Extract the (x, y) coordinate from the center of the cell holding the provided text.  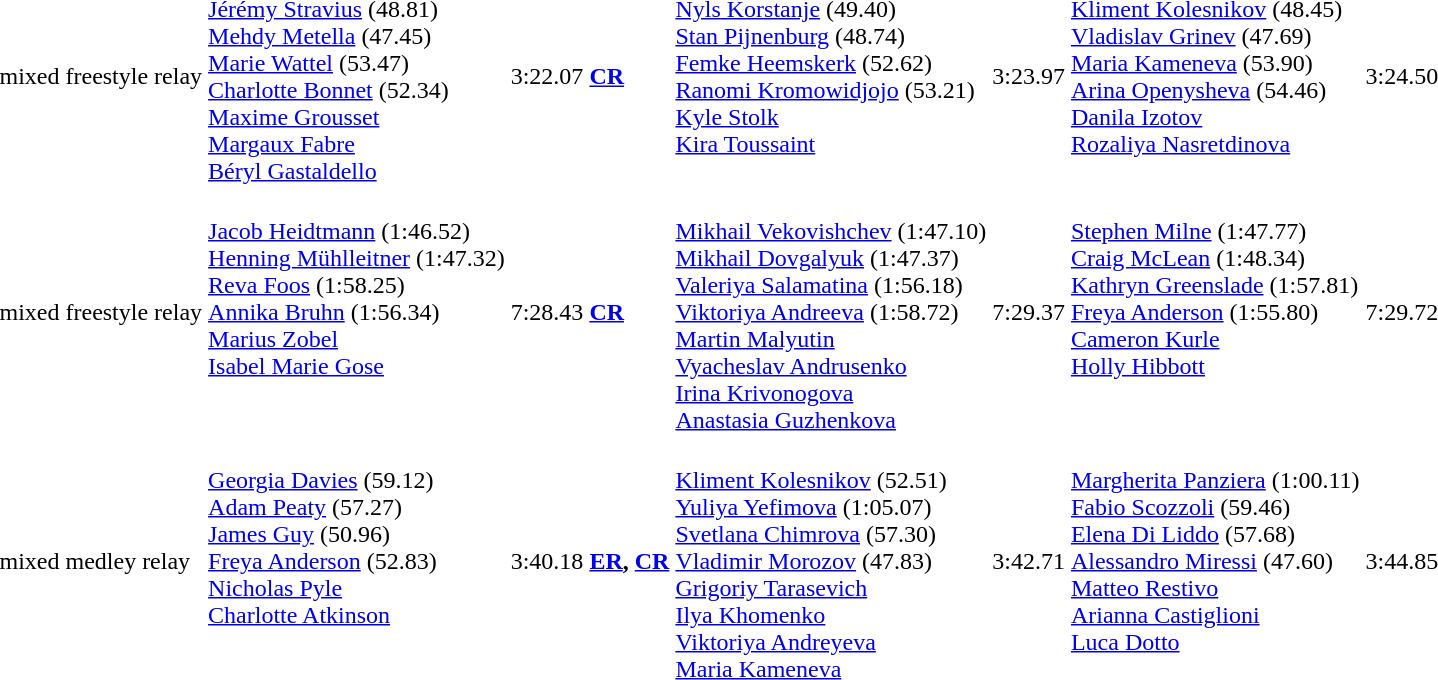
7:28.43 CR (590, 312)
Jacob Heidtmann (1:46.52)Henning Mühlleitner (1:47.32)Reva Foos (1:58.25)Annika Bruhn (1:56.34)Marius ZobelIsabel Marie Gose (357, 312)
7:29.37 (1029, 312)
Stephen Milne (1:47.77)Craig McLean (1:48.34)Kathryn Greenslade (1:57.81)Freya Anderson (1:55.80)Cameron KurleHolly Hibbott (1215, 312)
